Search for the cell housing the specified text and yield its [X, Y] center coordinate. 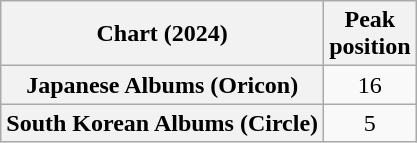
South Korean Albums (Circle) [162, 123]
Japanese Albums (Oricon) [162, 85]
16 [370, 85]
Chart (2024) [162, 34]
Peakposition [370, 34]
5 [370, 123]
